Search for the cell housing the specified text and yield its [X, Y] center coordinate. 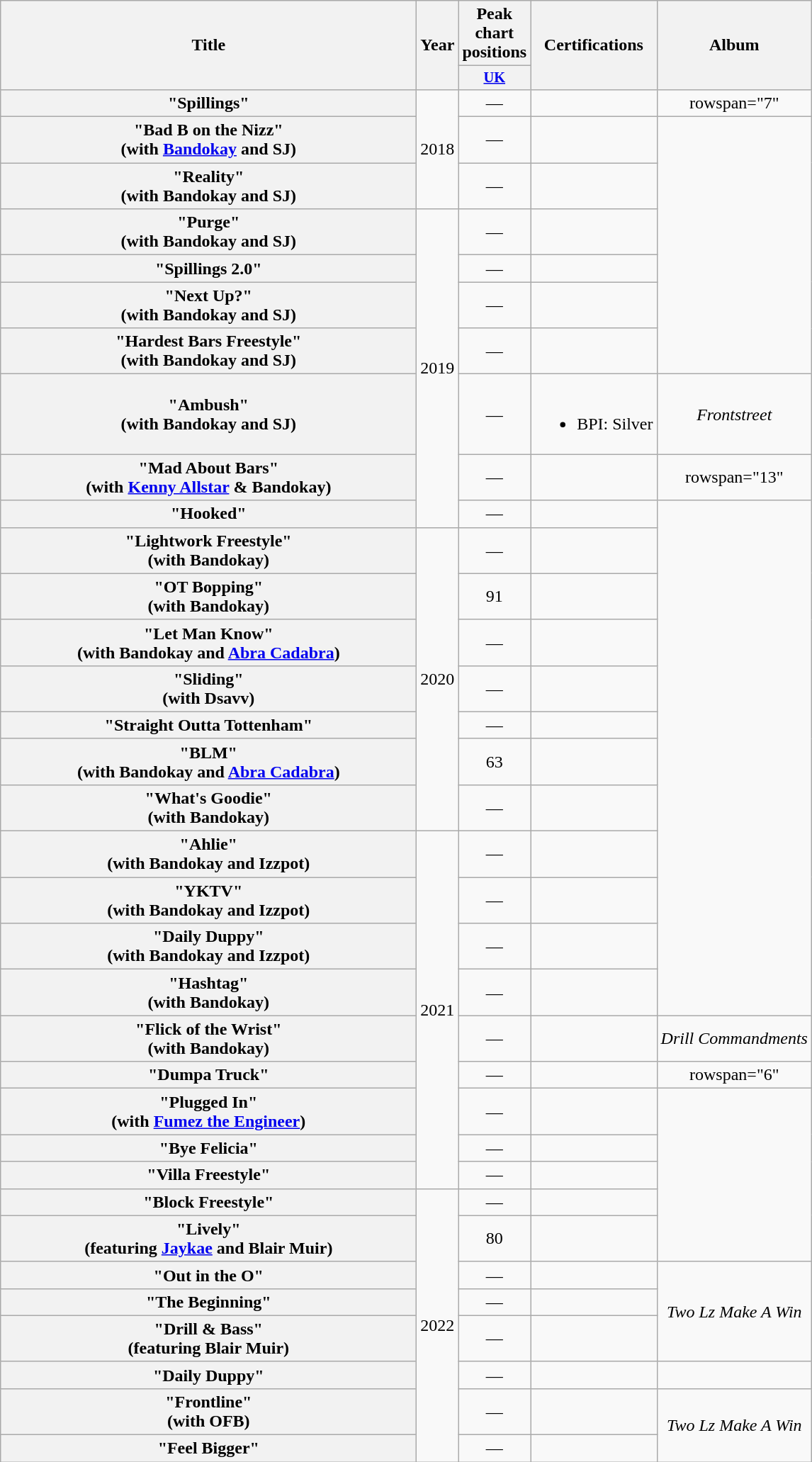
"Daily Duppy" [208, 1375]
"Hardest Bars Freestyle"(with Bandokay and SJ) [208, 352]
Album [734, 45]
"Purge"(with Bandokay and SJ) [208, 232]
"Ambush"(with Bandokay and SJ) [208, 414]
2020 [438, 679]
"Feel Bigger" [208, 1449]
Peak chart positions [495, 33]
"Let Man Know"(with Bandokay and Abra Cadabra) [208, 642]
Drill Commandments [734, 1039]
"Dumpa Truck" [208, 1075]
"Plugged In"(with Fumez the Engineer) [208, 1111]
"YKTV"(with Bandokay and Izzpot) [208, 900]
2022 [438, 1325]
"The Beginning" [208, 1302]
Title [208, 45]
"Hooked" [208, 514]
"Next Up?"(with Bandokay and SJ) [208, 305]
Frontstreet [734, 414]
"Bad B on the Nizz"(with Bandokay and SJ) [208, 140]
91 [495, 597]
"Block Freestyle" [208, 1202]
rowspan="7" [734, 103]
2018 [438, 149]
"Ahlie"(with Bandokay and Izzpot) [208, 855]
"Frontline"(with OFB) [208, 1412]
UK [495, 78]
"What's Goodie"(with Bandokay) [208, 808]
"Mad About Bars"(with Kenny Allstar & Bandokay) [208, 478]
"Straight Outta Tottenham" [208, 725]
63 [495, 761]
"Lightwork Freestyle"(with Bandokay) [208, 550]
"Reality"(with Bandokay and SJ) [208, 186]
"Sliding"(with Dsavv) [208, 689]
Year [438, 45]
"BLM"(with Bandokay and Abra Cadabra) [208, 761]
"Out in the O" [208, 1275]
BPI: Silver [594, 414]
Certifications [594, 45]
"OT Bopping"(with Bandokay) [208, 597]
"Spillings" [208, 103]
"Spillings 2.0" [208, 269]
"Drill & Bass"(featuring Blair Muir) [208, 1338]
2019 [438, 369]
80 [495, 1239]
rowspan="6" [734, 1075]
"Daily Duppy"(with Bandokay and Izzpot) [208, 947]
2021 [438, 1011]
"Bye Felicia" [208, 1148]
"Villa Freestyle" [208, 1175]
"Hashtag"(with Bandokay) [208, 992]
rowspan="13" [734, 478]
"Flick of the Wrist"(with Bandokay) [208, 1039]
"Lively"(featuring Jaykae and Blair Muir) [208, 1239]
